From the cell containing the given text, extract its center point as [x, y] coordinate. 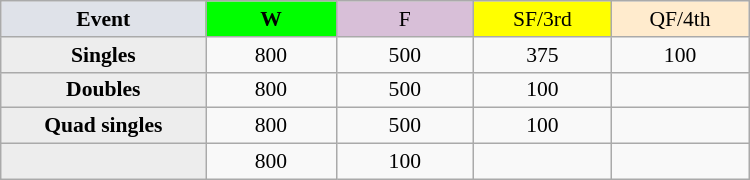
SF/3rd [543, 19]
Singles [104, 55]
Doubles [104, 90]
Event [104, 19]
375 [543, 55]
Quad singles [104, 126]
QF/4th [680, 19]
F [405, 19]
W [271, 19]
